Scan for the cell matching the given text and deliver its [X, Y] coordinate at center. 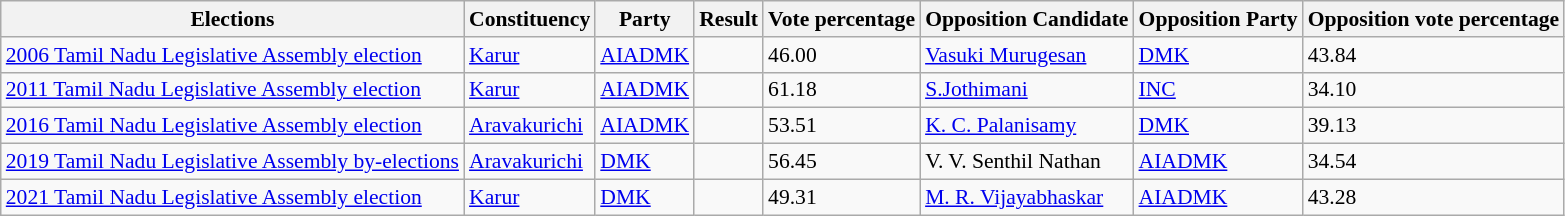
Result [728, 19]
2021 Tamil Nadu Legislative Assembly election [232, 197]
43.28 [1434, 197]
34.54 [1434, 162]
2006 Tamil Nadu Legislative Assembly election [232, 55]
Constituency [530, 19]
2019 Tamil Nadu Legislative Assembly by-elections [232, 162]
Elections [232, 19]
43.84 [1434, 55]
Vasuki Murugesan [1026, 55]
Opposition vote percentage [1434, 19]
M. R. Vijayabhaskar [1026, 197]
61.18 [842, 90]
49.31 [842, 197]
53.51 [842, 126]
K. C. Palanisamy [1026, 126]
S.Jothimani [1026, 90]
56.45 [842, 162]
2011 Tamil Nadu Legislative Assembly election [232, 90]
46.00 [842, 55]
34.10 [1434, 90]
INC [1218, 90]
Party [644, 19]
2016 Tamil Nadu Legislative Assembly election [232, 126]
V. V. Senthil Nathan [1026, 162]
Opposition Party [1218, 19]
Vote percentage [842, 19]
Opposition Candidate [1026, 19]
39.13 [1434, 126]
